Detect which cell encompasses the target text, then output its (x, y) center coordinate. 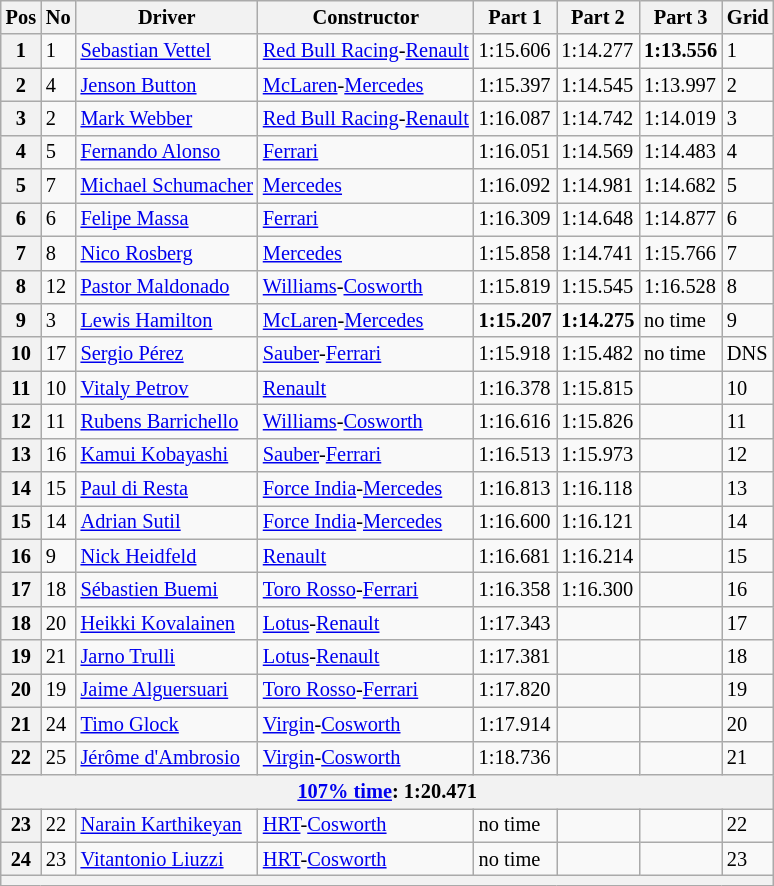
1:15.606 (516, 51)
1:15.918 (516, 354)
Lewis Hamilton (167, 320)
1:14.981 (598, 186)
DNS (748, 354)
Driver (167, 17)
Adrian Sutil (167, 522)
1:15.545 (598, 287)
1:13.997 (680, 85)
Rubens Barrichello (167, 421)
Nico Rosberg (167, 253)
1:14.741 (598, 253)
1:15.858 (516, 253)
Part 1 (516, 17)
Part 3 (680, 17)
1:16.118 (598, 489)
1:15.819 (516, 287)
1:16.378 (516, 388)
1:15.815 (598, 388)
1:16.513 (516, 455)
Sébastien Buemi (167, 589)
1:13.556 (680, 51)
1:16.214 (598, 556)
1:16.616 (516, 421)
1:14.648 (598, 219)
1:16.600 (516, 522)
Part 2 (598, 17)
Nick Heidfeld (167, 556)
1:16.051 (516, 152)
1:16.528 (680, 287)
Constructor (366, 17)
Mark Webber (167, 118)
1:16.309 (516, 219)
1:16.300 (598, 589)
1:14.019 (680, 118)
Fernando Alonso (167, 152)
1:14.275 (598, 320)
Kamui Kobayashi (167, 455)
Jérôme d'Ambrosio (167, 758)
Jenson Button (167, 85)
1:14.277 (598, 51)
1:15.397 (516, 85)
1:14.877 (680, 219)
107% time: 1:20.471 (388, 791)
Pos (21, 17)
1:16.681 (516, 556)
Paul di Resta (167, 489)
Sergio Pérez (167, 354)
Timo Glock (167, 724)
1:14.682 (680, 186)
Jarno Trulli (167, 657)
1:16.087 (516, 118)
1:17.914 (516, 724)
1:18.736 (516, 758)
1:16.358 (516, 589)
Grid (748, 17)
1:15.973 (598, 455)
1:14.483 (680, 152)
1:17.343 (516, 623)
1:17.820 (516, 690)
Sebastian Vettel (167, 51)
Felipe Massa (167, 219)
1:15.766 (680, 253)
Michael Schumacher (167, 186)
Vitantonio Liuzzi (167, 859)
25 (58, 758)
1:15.207 (516, 320)
Narain Karthikeyan (167, 825)
1:17.381 (516, 657)
1:16.813 (516, 489)
1:14.545 (598, 85)
1:16.092 (516, 186)
1:15.482 (598, 354)
No (58, 17)
1:15.826 (598, 421)
Heikki Kovalainen (167, 623)
1:14.742 (598, 118)
1:16.121 (598, 522)
1:14.569 (598, 152)
Jaime Alguersuari (167, 690)
Pastor Maldonado (167, 287)
Vitaly Petrov (167, 388)
